Scan for the cell matching the given text and deliver its [X, Y] coordinate at center. 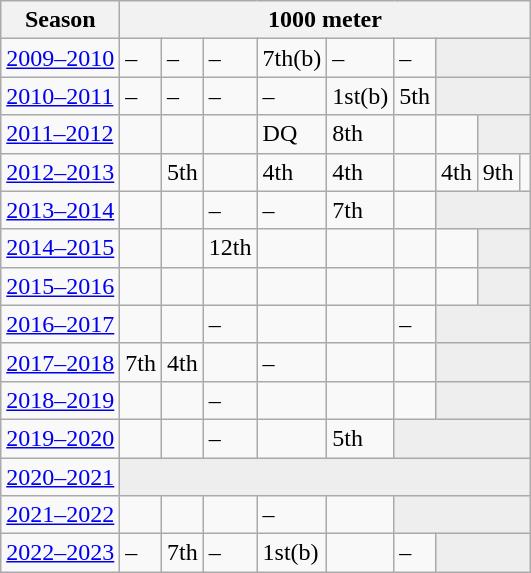
2009–2010 [60, 58]
DQ [292, 134]
2021–2022 [60, 515]
Season [60, 20]
2017–2018 [60, 362]
9th [498, 172]
2012–2013 [60, 172]
2013–2014 [60, 210]
2022–2023 [60, 553]
2011–2012 [60, 134]
1000 meter [325, 20]
2020–2021 [60, 477]
2010–2011 [60, 96]
2019–2020 [60, 438]
2014–2015 [60, 248]
2018–2019 [60, 400]
7th(b) [292, 58]
12th [230, 248]
2016–2017 [60, 324]
2015–2016 [60, 286]
8th [360, 134]
